Detect which cell encompasses the target text, then output its (x, y) center coordinate. 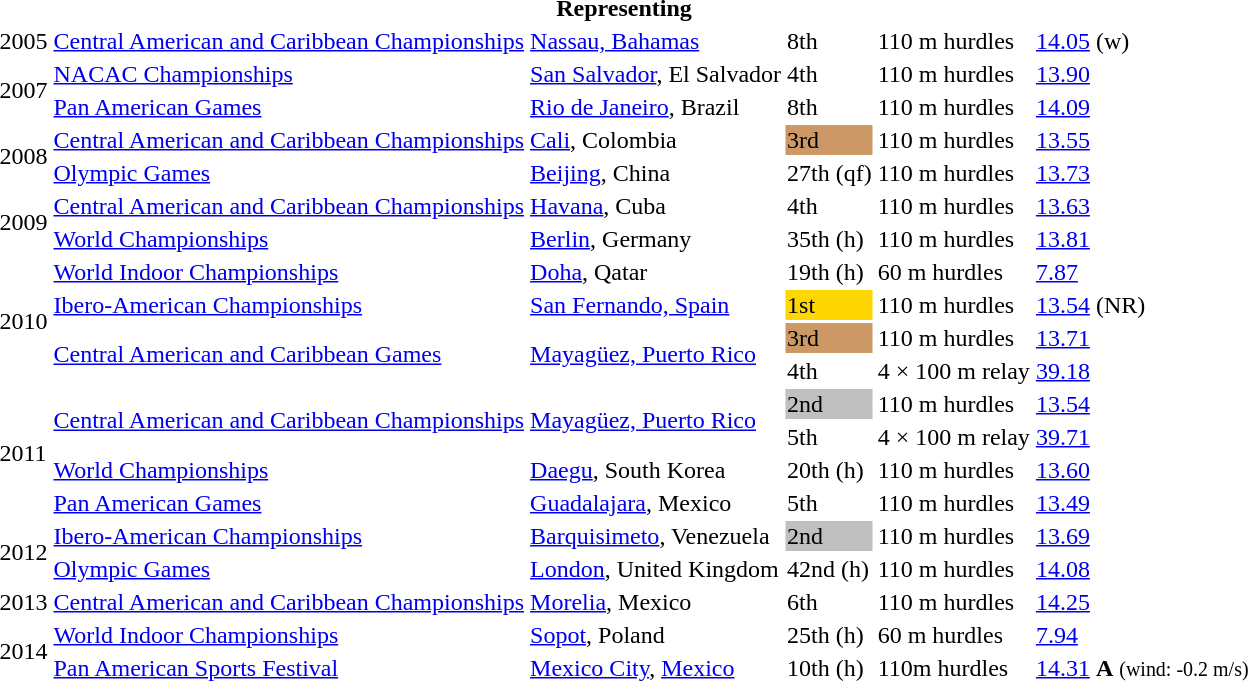
San Fernando, Spain (656, 305)
Beijing, China (656, 173)
Morelia, Mexico (656, 602)
6th (830, 602)
Berlin, Germany (656, 239)
Nassau, Bahamas (656, 41)
Daegu, South Korea (656, 470)
San Salvador, El Salvador (656, 74)
27th (qf) (830, 173)
Havana, Cuba (656, 206)
25th (h) (830, 635)
19th (h) (830, 272)
Sopot, Poland (656, 635)
Barquisimeto, Venezuela (656, 536)
Rio de Janeiro, Brazil (656, 107)
Cali, Colombia (656, 140)
20th (h) (830, 470)
NACAC Championships (289, 74)
London, United Kingdom (656, 569)
42nd (h) (830, 569)
1st (830, 305)
35th (h) (830, 239)
Guadalajara, Mexico (656, 503)
Doha, Qatar (656, 272)
Central American and Caribbean Games (289, 354)
